For the text-containing cell, return its midpoint in (x, y) coordinate format. 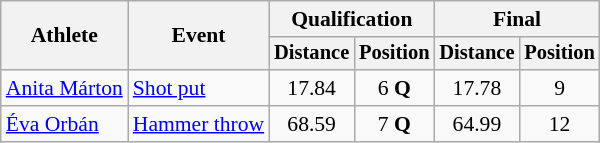
6 Q (394, 88)
Qualification (352, 19)
Éva Orbán (64, 124)
68.59 (312, 124)
Anita Márton (64, 88)
17.84 (312, 88)
7 Q (394, 124)
64.99 (476, 124)
Final (516, 19)
Hammer throw (198, 124)
17.78 (476, 88)
9 (559, 88)
Athlete (64, 36)
12 (559, 124)
Shot put (198, 88)
Event (198, 36)
